Scan for the cell matching the given text and deliver its [X, Y] coordinate at center. 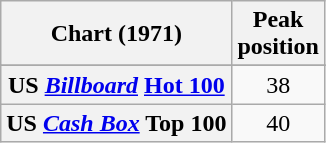
Peakposition [278, 34]
Chart (1971) [116, 34]
38 [278, 85]
US Billboard Hot 100 [116, 85]
40 [278, 123]
US Cash Box Top 100 [116, 123]
